Detect which cell encompasses the target text, then output its (X, Y) center coordinate. 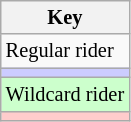
Wildcard rider (65, 94)
Regular rider (65, 51)
Key (65, 17)
